Output the [X, Y] coordinate of the center of the cell containing the given text.  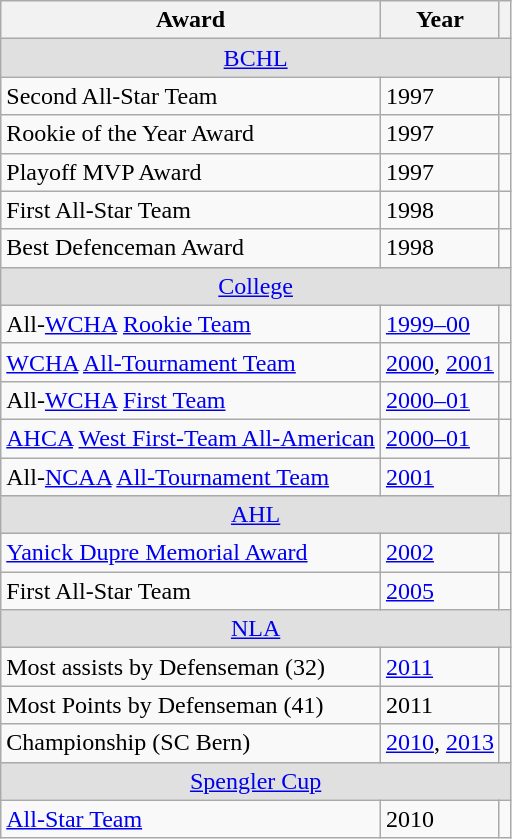
All-WCHA First Team [191, 400]
Year [440, 20]
BCHL [256, 58]
2000, 2001 [440, 362]
AHL [256, 515]
2010 [440, 819]
Second All-Star Team [191, 96]
Spengler Cup [256, 781]
AHCA West First-Team All-American [191, 438]
All-WCHA Rookie Team [191, 324]
2005 [440, 591]
2001 [440, 477]
All-Star Team [191, 819]
All-NCAA All-Tournament Team [191, 477]
Most Points by Defenseman (41) [191, 705]
Rookie of the Year Award [191, 134]
2010, 2013 [440, 743]
2002 [440, 553]
Award [191, 20]
Yanick Dupre Memorial Award [191, 553]
College [256, 286]
Playoff MVP Award [191, 172]
Most assists by Defenseman (32) [191, 667]
1999–00 [440, 324]
NLA [256, 629]
Championship (SC Bern) [191, 743]
Best Defenceman Award [191, 248]
WCHA All-Tournament Team [191, 362]
